Find where the given text appears and provide that cell's center as [x, y] coordinate. 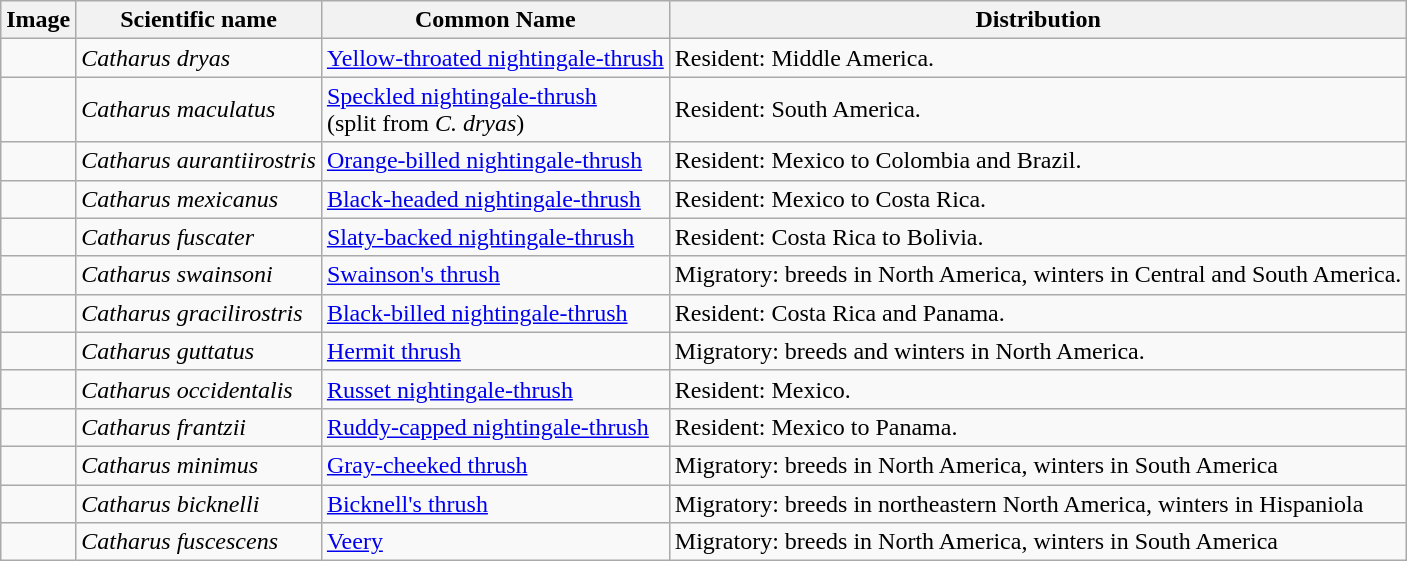
Ruddy-capped nightingale-thrush [495, 427]
Hermit thrush [495, 351]
Catharus occidentalis [199, 389]
Orange-billed nightingale-thrush [495, 161]
Russet nightingale-thrush [495, 389]
Speckled nightingale-thrush(split from C. dryas) [495, 110]
Swainson's thrush [495, 275]
Migratory: breeds in North America, winters in Central and South America. [1038, 275]
Migratory: breeds and winters in North America. [1038, 351]
Gray-cheeked thrush [495, 465]
Scientific name [199, 20]
Veery [495, 542]
Catharus guttatus [199, 351]
Catharus frantzii [199, 427]
Resident: Costa Rica to Bolivia. [1038, 237]
Resident: Mexico to Colombia and Brazil. [1038, 161]
Common Name [495, 20]
Catharus swainsoni [199, 275]
Catharus fuscescens [199, 542]
Resident: Middle America. [1038, 58]
Migratory: breeds in northeastern North America, winters in Hispaniola [1038, 503]
Catharus gracilirostris [199, 313]
Distribution [1038, 20]
Slaty-backed nightingale-thrush [495, 237]
Resident: Mexico to Panama. [1038, 427]
Resident: South America. [1038, 110]
Catharus fuscater [199, 237]
Black-billed nightingale-thrush [495, 313]
Catharus aurantiirostris [199, 161]
Yellow-throated nightingale-thrush [495, 58]
Catharus maculatus [199, 110]
Resident: Mexico. [1038, 389]
Catharus mexicanus [199, 199]
Catharus bicknelli [199, 503]
Image [38, 20]
Catharus dryas [199, 58]
Catharus minimus [199, 465]
Resident: Mexico to Costa Rica. [1038, 199]
Bicknell's thrush [495, 503]
Black-headed nightingale-thrush [495, 199]
Resident: Costa Rica and Panama. [1038, 313]
